Return the (x, y) coordinate for the center point of the cell that contains the specified text.  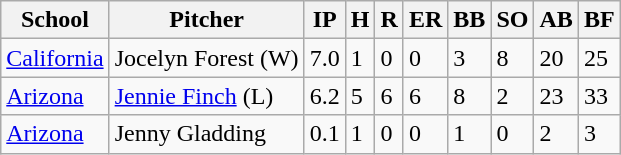
7.0 (324, 58)
AB (556, 20)
23 (556, 96)
Jenny Gladding (206, 134)
H (360, 20)
Jocelyn Forest (W) (206, 58)
Jennie Finch (L) (206, 96)
IP (324, 20)
R (389, 20)
BB (470, 20)
5 (360, 96)
SO (512, 20)
BF (599, 20)
Pitcher (206, 20)
California (55, 58)
ER (425, 20)
20 (556, 58)
25 (599, 58)
0.1 (324, 134)
6.2 (324, 96)
33 (599, 96)
School (55, 20)
